Return the (x, y) coordinate for the center point of the cell that contains the specified text.  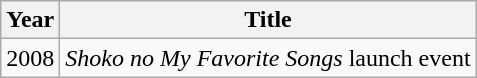
2008 (30, 58)
Year (30, 20)
Shoko no My Favorite Songs launch event (268, 58)
Title (268, 20)
